Scan for the cell matching the given text and deliver its (x, y) coordinate at center. 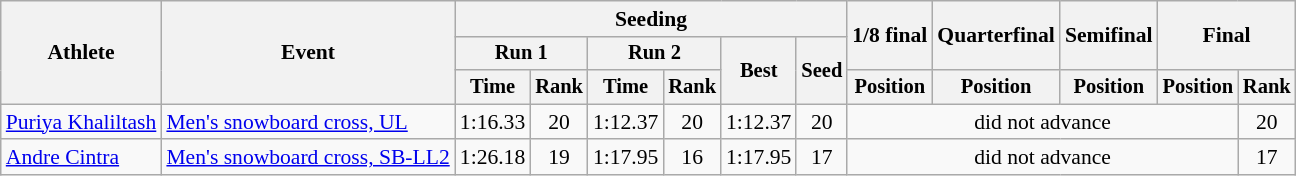
Athlete (82, 52)
Semifinal (1109, 36)
Best (758, 70)
Quarterfinal (996, 36)
Andre Cintra (82, 158)
1/8 final (890, 36)
Event (308, 52)
Puriya Khaliltash (82, 122)
1:16.33 (492, 122)
Seed (822, 70)
Seeding (651, 19)
1:26.18 (492, 158)
19 (559, 158)
16 (692, 158)
Run 2 (654, 54)
Men's snowboard cross, UL (308, 122)
Final (1227, 36)
Men's snowboard cross, SB-LL2 (308, 158)
Run 1 (522, 54)
